Identify which cell holds the provided text, then report its (x, y) central coordinate. 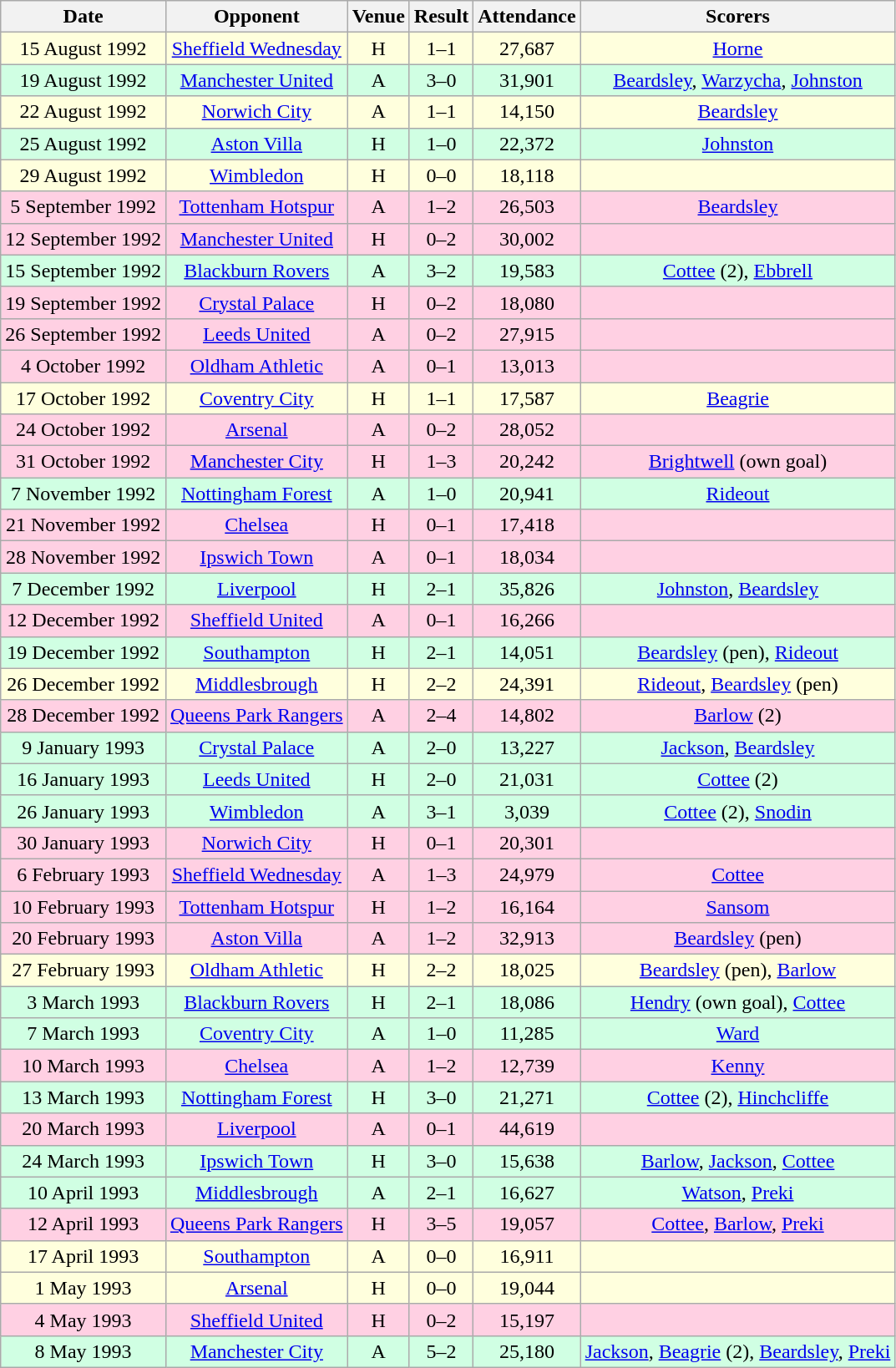
18,086 (527, 1002)
Cottee (2), Snodin (738, 811)
24,391 (527, 684)
Watson, Preki (738, 1193)
4 May 1993 (84, 1320)
18,025 (527, 970)
16,911 (527, 1256)
20,242 (527, 462)
27,687 (527, 48)
28,052 (527, 430)
15,638 (527, 1161)
Horne (738, 48)
27,915 (527, 334)
12 April 1993 (84, 1224)
13 March 1993 (84, 1097)
Cottee (2), Ebbrell (738, 271)
20 February 1993 (84, 939)
2–4 (441, 716)
7 November 1992 (84, 494)
19,583 (527, 271)
14,802 (527, 716)
30,002 (527, 239)
Date (84, 17)
15,197 (527, 1320)
12,739 (527, 1066)
26,503 (527, 207)
Venue (378, 17)
16,266 (527, 621)
16,627 (527, 1193)
3,039 (527, 811)
Rideout (738, 494)
10 March 1993 (84, 1066)
3 March 1993 (84, 1002)
12 September 1992 (84, 239)
Hendry (own goal), Cottee (738, 1002)
Jackson, Beagrie (2), Beardsley, Preki (738, 1351)
Ward (738, 1034)
31,901 (527, 80)
Rideout, Beardsley (pen) (738, 684)
14,051 (527, 652)
5–2 (441, 1351)
5 September 1992 (84, 207)
25 August 1992 (84, 144)
Barlow (2) (738, 716)
18,034 (527, 557)
Johnston, Beardsley (738, 589)
17,587 (527, 398)
19 September 1992 (84, 302)
21,271 (527, 1097)
17 October 1992 (84, 398)
26 December 1992 (84, 684)
30 January 1993 (84, 843)
24 March 1993 (84, 1161)
Jackson, Beardsley (738, 747)
16,164 (527, 906)
8 May 1993 (84, 1351)
Cottee (2), Hinchcliffe (738, 1097)
Sansom (738, 906)
21 November 1992 (84, 525)
32,913 (527, 939)
15 September 1992 (84, 271)
15 August 1992 (84, 48)
Beardsley (pen) (738, 939)
25,180 (527, 1351)
20 March 1993 (84, 1129)
14,150 (527, 112)
9 January 1993 (84, 747)
Cottee (738, 874)
Beardsley (pen), Barlow (738, 970)
35,826 (527, 589)
Beardsley, Warzycha, Johnston (738, 80)
Cottee, Barlow, Preki (738, 1224)
13,013 (527, 366)
Result (441, 17)
26 January 1993 (84, 811)
3–1 (441, 811)
Kenny (738, 1066)
28 November 1992 (84, 557)
24 October 1992 (84, 430)
10 April 1993 (84, 1193)
7 December 1992 (84, 589)
20,301 (527, 843)
3–2 (441, 271)
3–5 (441, 1224)
Opponent (256, 17)
13,227 (527, 747)
26 September 1992 (84, 334)
31 October 1992 (84, 462)
Cottee (2) (738, 779)
21,031 (527, 779)
Beardsley (pen), Rideout (738, 652)
Brightwell (own goal) (738, 462)
20,941 (527, 494)
28 December 1992 (84, 716)
18,080 (527, 302)
22,372 (527, 144)
16 January 1993 (84, 779)
Johnston (738, 144)
19,044 (527, 1288)
12 December 1992 (84, 621)
27 February 1993 (84, 970)
18,118 (527, 175)
1 May 1993 (84, 1288)
10 February 1993 (84, 906)
Attendance (527, 17)
19 December 1992 (84, 652)
6 February 1993 (84, 874)
7 March 1993 (84, 1034)
11,285 (527, 1034)
29 August 1992 (84, 175)
Beagrie (738, 398)
44,619 (527, 1129)
17,418 (527, 525)
Scorers (738, 17)
Barlow, Jackson, Cottee (738, 1161)
19 August 1992 (84, 80)
22 August 1992 (84, 112)
19,057 (527, 1224)
17 April 1993 (84, 1256)
24,979 (527, 874)
4 October 1992 (84, 366)
